Provide the [x, y] coordinate of the cell's center where the given text is located.  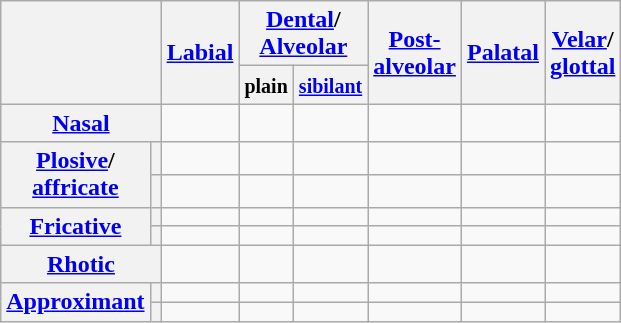
Dental/Alveolar [304, 34]
plain [266, 85]
Approximant [76, 302]
Plosive/affricate [76, 174]
Fricative [76, 226]
Post-alveolar [415, 52]
Velar/glottal [582, 52]
sibilant [330, 85]
Rhotic [81, 264]
Nasal [81, 123]
Palatal [502, 52]
Labial [200, 52]
